For the text-containing cell, return its midpoint in [x, y] coordinate format. 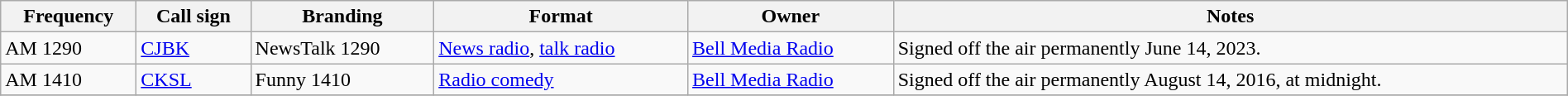
Signed off the air permanently August 14, 2016, at midnight. [1231, 79]
Funny 1410 [342, 79]
Frequency [69, 17]
AM 1410 [69, 79]
Owner [791, 17]
NewsTalk 1290 [342, 48]
Branding [342, 17]
Notes [1231, 17]
News radio, talk radio [561, 48]
Signed off the air permanently June 14, 2023. [1231, 48]
CKSL [194, 79]
Call sign [194, 17]
CJBK [194, 48]
Format [561, 17]
AM 1290 [69, 48]
Radio comedy [561, 79]
